Provide the [X, Y] coordinate of the cell's center where the given text is located.  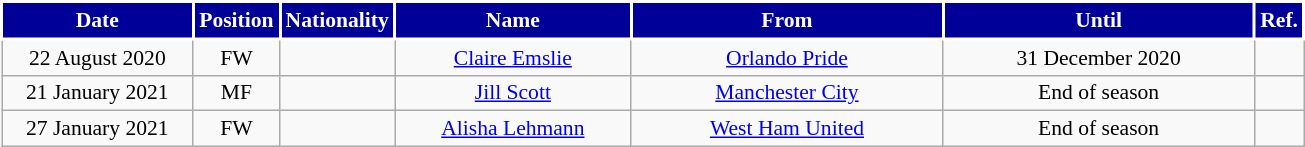
21 January 2021 [98, 93]
MF [236, 93]
27 January 2021 [98, 129]
Orlando Pride [787, 57]
Jill Scott [514, 93]
Manchester City [787, 93]
Nationality [338, 20]
Name [514, 20]
Claire Emslie [514, 57]
Until [1099, 20]
Date [98, 20]
West Ham United [787, 129]
22 August 2020 [98, 57]
Ref. [1278, 20]
From [787, 20]
Position [236, 20]
Alisha Lehmann [514, 129]
31 December 2020 [1099, 57]
